Detect which cell encompasses the target text, then output its [X, Y] center coordinate. 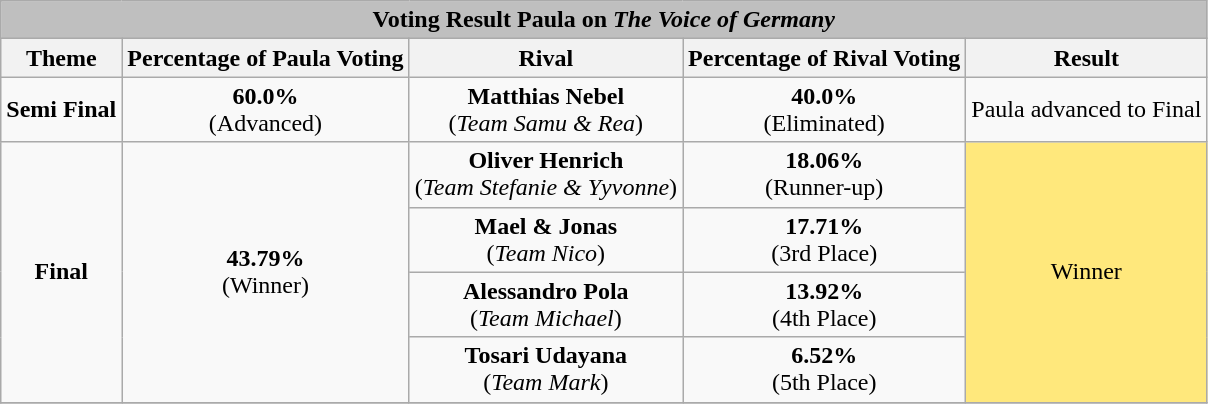
Final [62, 272]
6.52%(5th Place) [824, 370]
Result [1086, 58]
Mael & Jonas(Team Nico) [546, 240]
Rival [546, 58]
40.0%(Eliminated) [824, 110]
Semi Final [62, 110]
13.92%(4th Place) [824, 304]
Matthias Nebel(Team Samu & Rea) [546, 110]
60.0%(Advanced) [266, 110]
18.06%(Runner-up) [824, 174]
17.71%(3rd Place) [824, 240]
Oliver Henrich(Team Stefanie & Yyvonne) [546, 174]
Paula advanced to Final [1086, 110]
Percentage of Paula Voting [266, 58]
43.79%(Winner) [266, 272]
Alessandro Pola (Team Michael) [546, 304]
Voting Result Paula on The Voice of Germany [604, 20]
Winner [1086, 272]
Percentage of Rival Voting [824, 58]
Tosari Udayana(Team Mark) [546, 370]
Theme [62, 58]
